Find where the given text appears and provide that cell's center as (X, Y) coordinate. 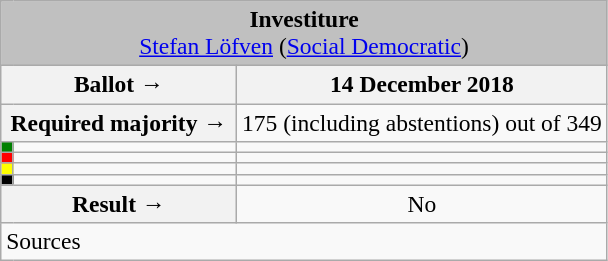
InvestitureStefan Löfven (Social Democratic) (304, 32)
No (422, 204)
Sources (304, 241)
Ballot → (119, 84)
Required majority → (119, 122)
175 (including abstentions) out of 349 (422, 122)
14 December 2018 (422, 84)
Result → (119, 204)
